Determine the (X, Y) coordinate at the center of the cell enclosing the given text.  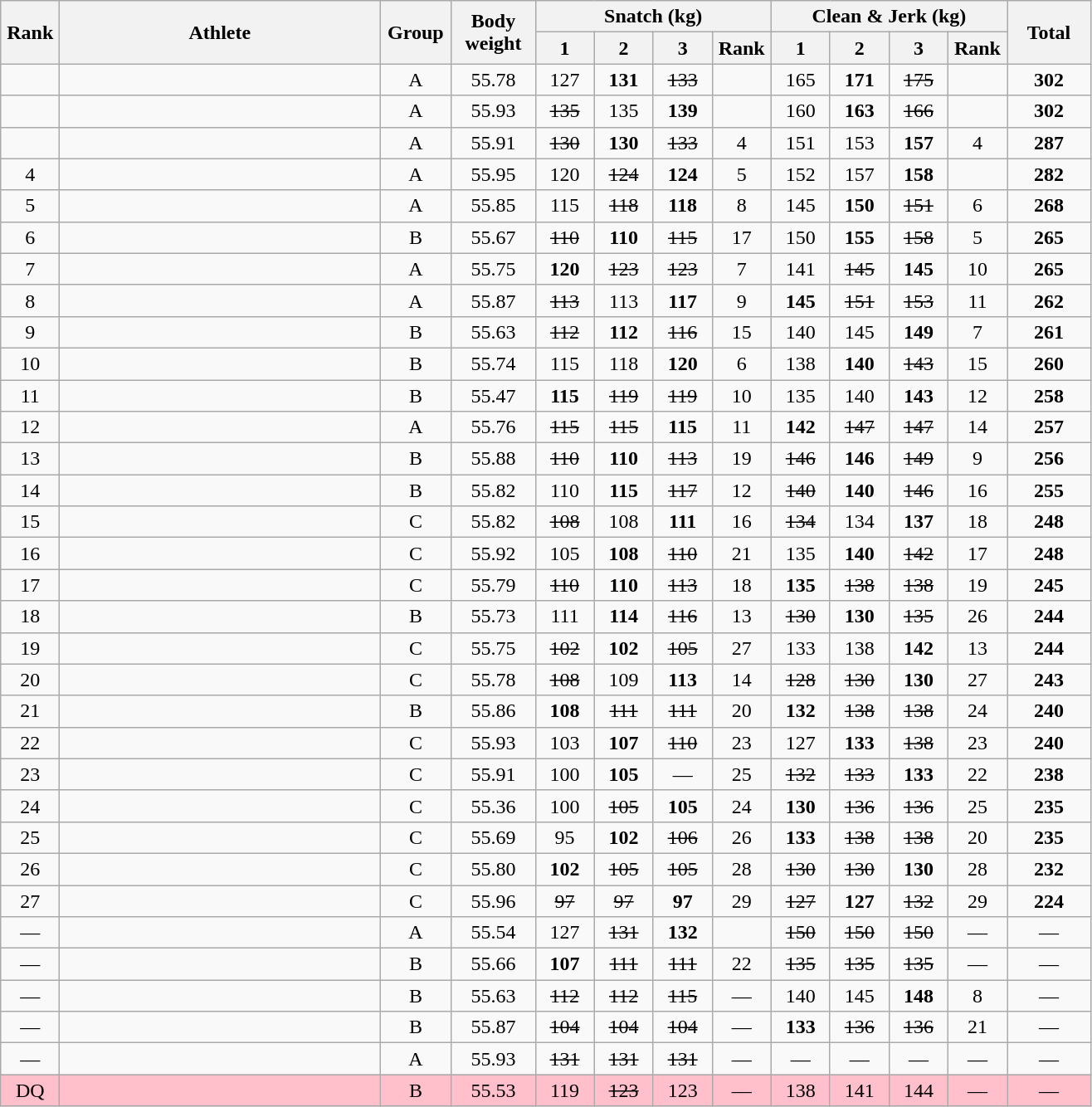
95 (564, 837)
243 (1049, 680)
232 (1049, 869)
55.96 (493, 900)
160 (800, 111)
Clean & Jerk (kg) (889, 17)
257 (1049, 427)
55.85 (493, 206)
103 (564, 743)
55.53 (493, 1090)
148 (918, 996)
166 (918, 111)
Group (416, 32)
55.73 (493, 617)
282 (1049, 174)
55.66 (493, 964)
Athlete (220, 32)
287 (1049, 143)
55.76 (493, 427)
268 (1049, 206)
245 (1049, 585)
55.79 (493, 585)
255 (1049, 490)
55.80 (493, 869)
55.88 (493, 459)
163 (860, 111)
55.86 (493, 711)
Total (1049, 32)
55.54 (493, 933)
114 (624, 617)
224 (1049, 900)
260 (1049, 363)
139 (682, 111)
258 (1049, 396)
128 (800, 680)
261 (1049, 332)
137 (918, 522)
55.92 (493, 553)
55.36 (493, 806)
55.74 (493, 363)
55.69 (493, 837)
165 (800, 80)
DQ (30, 1090)
238 (1049, 774)
55.95 (493, 174)
Snatch (kg) (653, 17)
55.47 (493, 396)
175 (918, 80)
152 (800, 174)
155 (860, 237)
262 (1049, 300)
106 (682, 837)
Body weight (493, 32)
171 (860, 80)
144 (918, 1090)
256 (1049, 459)
55.67 (493, 237)
109 (624, 680)
